Search for the cell housing the specified text and yield its [X, Y] center coordinate. 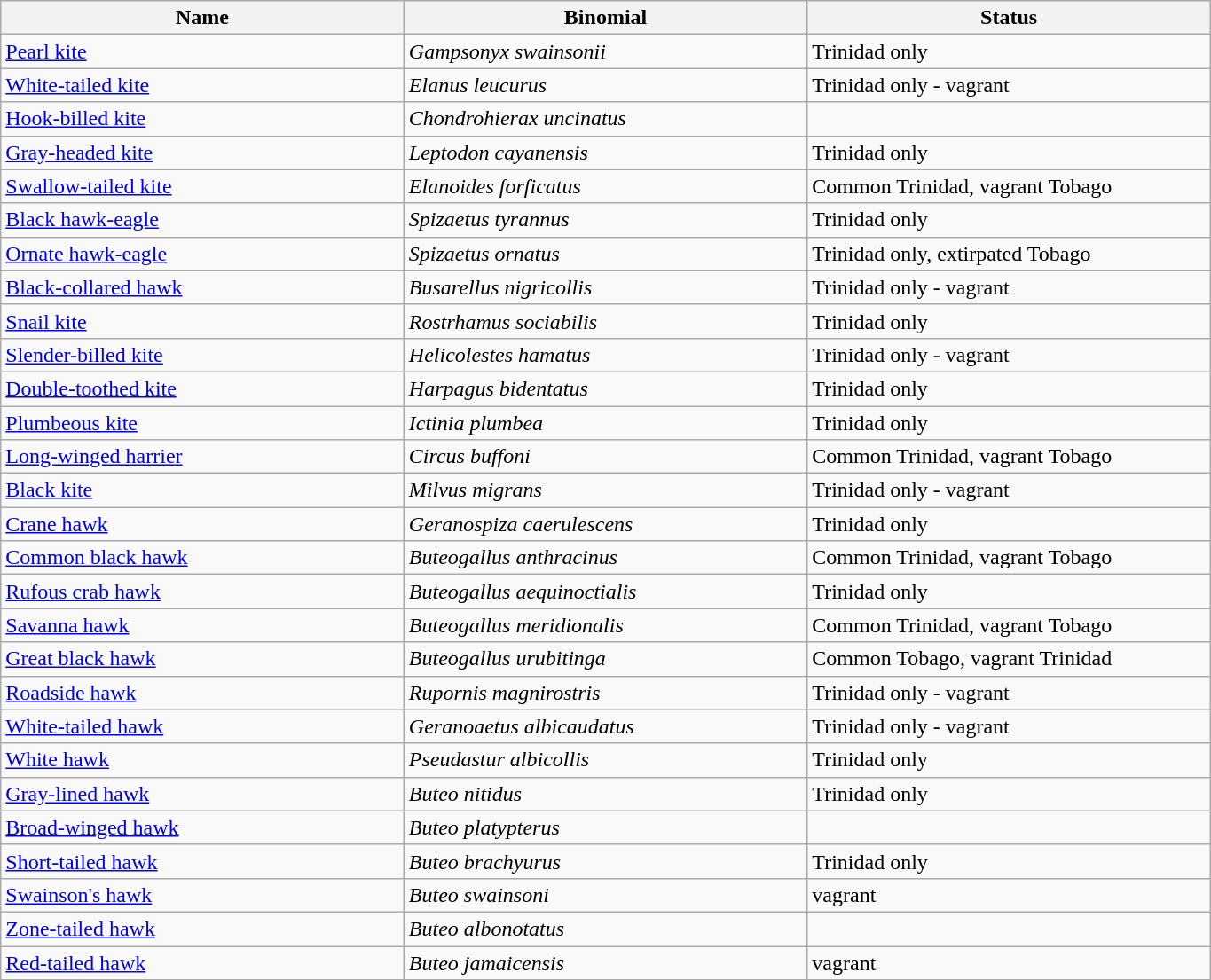
Broad-winged hawk [202, 827]
Plumbeous kite [202, 423]
Busarellus nigricollis [605, 287]
Rostrhamus sociabilis [605, 321]
Snail kite [202, 321]
Buteogallus meridionalis [605, 625]
Geranoaetus albicaudatus [605, 726]
Buteogallus anthracinus [605, 558]
Elanoides forficatus [605, 186]
Buteo nitidus [605, 794]
Buteogallus aequinoctialis [605, 592]
Trinidad only, extirpated Tobago [1010, 254]
Chondrohierax uncinatus [605, 119]
Spizaetus tyrannus [605, 220]
Milvus migrans [605, 490]
Pseudastur albicollis [605, 760]
Name [202, 18]
Circus buffoni [605, 457]
Common black hawk [202, 558]
Buteogallus urubitinga [605, 659]
Elanus leucurus [605, 85]
Buteo platypterus [605, 827]
White hawk [202, 760]
Buteo swainsoni [605, 895]
Black kite [202, 490]
Common Tobago, vagrant Trinidad [1010, 659]
Swallow-tailed kite [202, 186]
Hook-billed kite [202, 119]
White-tailed hawk [202, 726]
White-tailed kite [202, 85]
Crane hawk [202, 524]
Buteo brachyurus [605, 861]
Swainson's hawk [202, 895]
Short-tailed hawk [202, 861]
Rufous crab hawk [202, 592]
Savanna hawk [202, 625]
Ornate hawk-eagle [202, 254]
Slender-billed kite [202, 355]
Black hawk-eagle [202, 220]
Leptodon cayanensis [605, 153]
Binomial [605, 18]
Status [1010, 18]
Gampsonyx swainsonii [605, 51]
Pearl kite [202, 51]
Long-winged harrier [202, 457]
Ictinia plumbea [605, 423]
Helicolestes hamatus [605, 355]
Buteo jamaicensis [605, 962]
Harpagus bidentatus [605, 388]
Buteo albonotatus [605, 929]
Double-toothed kite [202, 388]
Gray-headed kite [202, 153]
Roadside hawk [202, 693]
Black-collared hawk [202, 287]
Spizaetus ornatus [605, 254]
Gray-lined hawk [202, 794]
Geranospiza caerulescens [605, 524]
Red-tailed hawk [202, 962]
Rupornis magnirostris [605, 693]
Great black hawk [202, 659]
Zone-tailed hawk [202, 929]
